Return the [x, y] coordinate for the center point of the cell that contains the specified text.  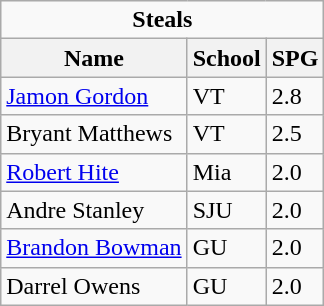
Name [94, 58]
SPG [295, 58]
Steals [162, 20]
Jamon Gordon [94, 96]
2.5 [295, 134]
Bryant Matthews [94, 134]
School [226, 58]
2.8 [295, 96]
Darrel Owens [94, 286]
Robert Hite [94, 172]
Andre Stanley [94, 210]
Brandon Bowman [94, 248]
Mia [226, 172]
SJU [226, 210]
